From the cell containing the given text, extract its center point as (X, Y) coordinate. 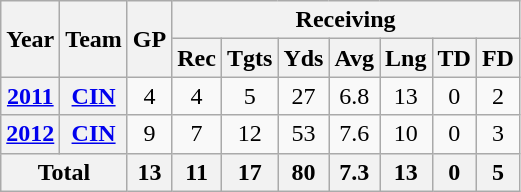
80 (304, 172)
53 (304, 134)
10 (406, 134)
2 (498, 96)
Rec (197, 58)
GP (149, 39)
27 (304, 96)
Receiving (346, 20)
2012 (30, 134)
Year (30, 39)
Tgts (249, 58)
7.3 (354, 172)
6.8 (354, 96)
7.6 (354, 134)
17 (249, 172)
2011 (30, 96)
9 (149, 134)
Yds (304, 58)
3 (498, 134)
TD (454, 58)
12 (249, 134)
FD (498, 58)
11 (197, 172)
Avg (354, 58)
Total (64, 172)
Team (94, 39)
7 (197, 134)
Lng (406, 58)
